Detect which cell encompasses the target text, then output its (X, Y) center coordinate. 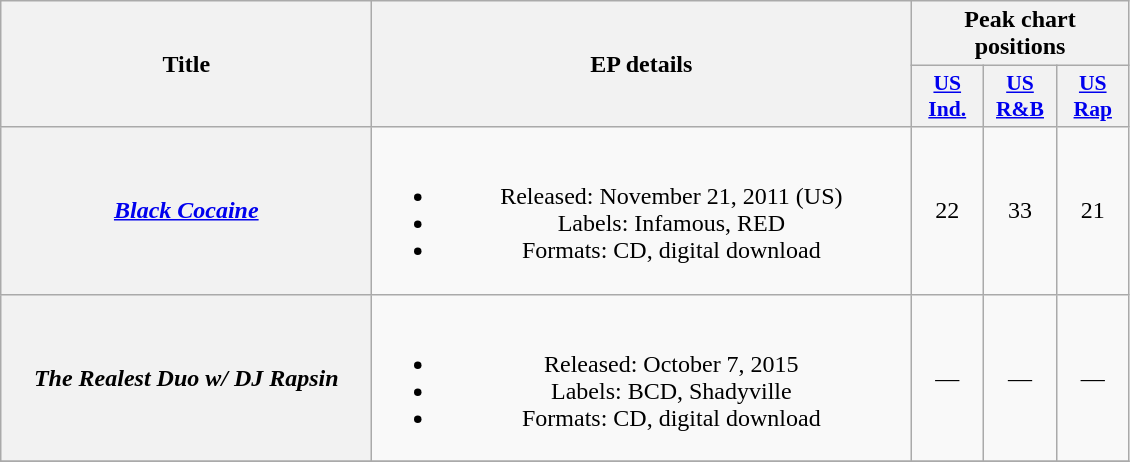
Title (186, 64)
EP details (642, 64)
Peak chart positions (1020, 34)
Released: October 7, 2015Labels: BCD, ShadyvilleFormats: CD, digital download (642, 378)
33 (1020, 210)
The Realest Duo w/ DJ Rapsin (186, 378)
Released: November 21, 2011 (US)Labels: Infamous, REDFormats: CD, digital download (642, 210)
21 (1092, 210)
USInd. (948, 96)
USR&B (1020, 96)
USRap (1092, 96)
Black Cocaine (186, 210)
22 (948, 210)
